Determine the (X, Y) coordinate at the center of the cell enclosing the given text.  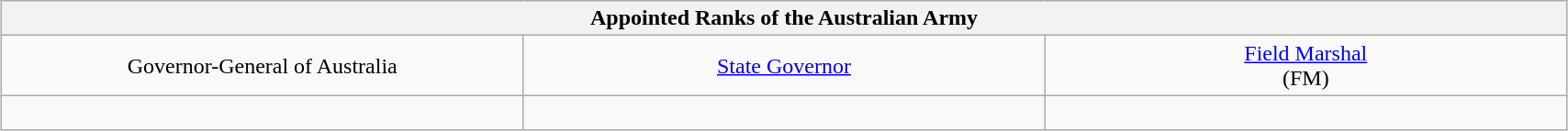
State Governor (784, 66)
Field Marshal(FM) (1305, 66)
Governor-General of Australia (263, 66)
Appointed Ranks of the Australian Army (784, 18)
